Find where the given text appears and provide that cell's center as [X, Y] coordinate. 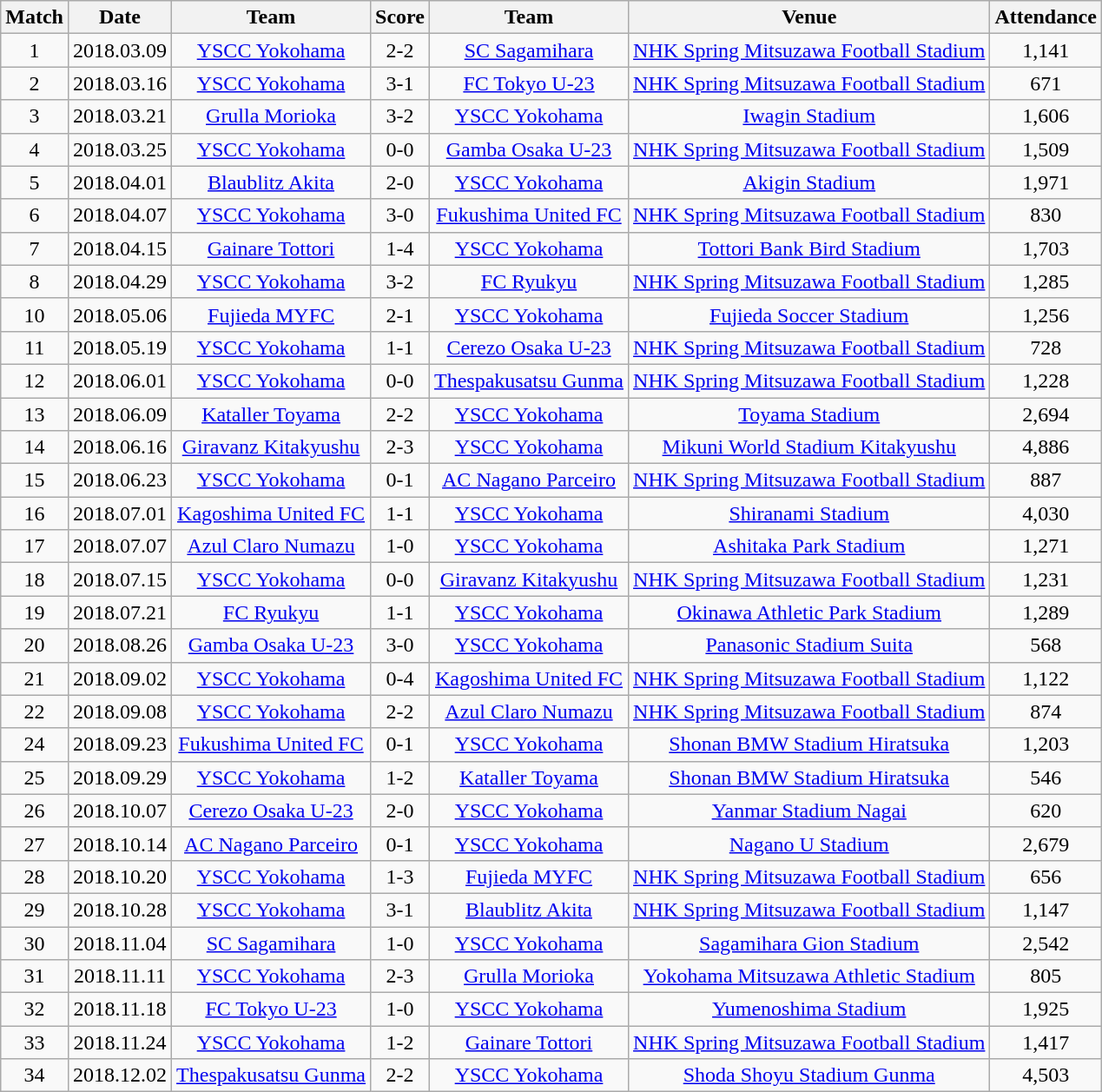
728 [1046, 347]
1-3 [400, 877]
Mikuni World Stadium Kitakyushu [809, 447]
Nagano U Stadium [809, 844]
4,503 [1046, 1075]
2018.10.07 [120, 811]
2018.11.18 [120, 1009]
6 [35, 215]
1,509 [1046, 149]
Tottori Bank Bird Stadium [809, 248]
Ashitaka Park Stadium [809, 546]
2018.03.21 [120, 116]
830 [1046, 215]
2018.07.07 [120, 546]
14 [35, 447]
2018.10.14 [120, 844]
31 [35, 976]
5 [35, 182]
Venue [809, 17]
17 [35, 546]
Score [400, 17]
4 [35, 149]
26 [35, 811]
1,703 [1046, 248]
Fujieda Soccer Stadium [809, 314]
568 [1046, 645]
34 [35, 1075]
Shoda Shoyu Stadium Gunma [809, 1075]
4,886 [1046, 447]
874 [1046, 711]
2018.07.15 [120, 579]
18 [35, 579]
1,203 [1046, 745]
2018.10.28 [120, 910]
Yumenoshima Stadium [809, 1009]
27 [35, 844]
2018.05.06 [120, 314]
1-4 [400, 248]
Date [120, 17]
2 [35, 83]
1,417 [1046, 1042]
2-1 [400, 314]
2018.12.02 [120, 1075]
0-4 [400, 678]
Toyama Stadium [809, 414]
1,256 [1046, 314]
2018.10.20 [120, 877]
Shiranami Stadium [809, 513]
2,694 [1046, 414]
2018.06.16 [120, 447]
2018.06.09 [120, 414]
2018.11.11 [120, 976]
Sagamihara Gion Stadium [809, 943]
29 [35, 910]
2018.04.29 [120, 281]
22 [35, 711]
2018.09.29 [120, 778]
28 [35, 877]
620 [1046, 811]
2018.04.01 [120, 182]
2018.03.09 [120, 50]
2018.07.21 [120, 612]
3 [35, 116]
2018.11.24 [120, 1042]
Attendance [1046, 17]
2018.08.26 [120, 645]
2018.06.01 [120, 381]
546 [1046, 778]
32 [35, 1009]
Okinawa Athletic Park Stadium [809, 612]
1,271 [1046, 546]
Yanmar Stadium Nagai [809, 811]
15 [35, 480]
25 [35, 778]
2018.04.07 [120, 215]
13 [35, 414]
16 [35, 513]
2018.06.23 [120, 480]
20 [35, 645]
2018.05.19 [120, 347]
11 [35, 347]
1,285 [1046, 281]
7 [35, 248]
1,925 [1046, 1009]
Match [35, 17]
10 [35, 314]
656 [1046, 877]
805 [1046, 976]
2018.09.02 [120, 678]
2018.03.25 [120, 149]
887 [1046, 480]
1,606 [1046, 116]
2018.07.01 [120, 513]
1,122 [1046, 678]
1,141 [1046, 50]
12 [35, 381]
19 [35, 612]
Panasonic Stadium Suita [809, 645]
1,228 [1046, 381]
671 [1046, 83]
2018.04.15 [120, 248]
1,231 [1046, 579]
Iwagin Stadium [809, 116]
1 [35, 50]
1,147 [1046, 910]
8 [35, 281]
1,289 [1046, 612]
Yokohama Mitsuzawa Athletic Stadium [809, 976]
2018.03.16 [120, 83]
24 [35, 745]
21 [35, 678]
2018.11.04 [120, 943]
33 [35, 1042]
Akigin Stadium [809, 182]
30 [35, 943]
2,542 [1046, 943]
2018.09.08 [120, 711]
2018.09.23 [120, 745]
4,030 [1046, 513]
1,971 [1046, 182]
2,679 [1046, 844]
